Locate the cell with the specified text and output its (x, y) center coordinate. 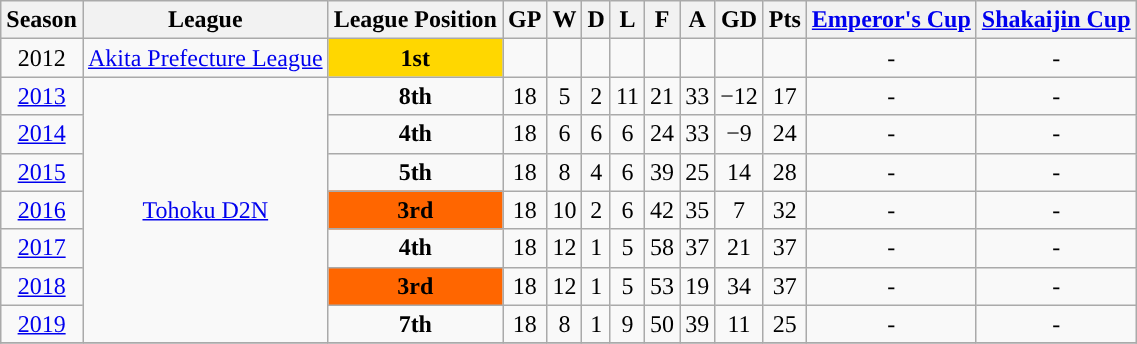
35 (698, 210)
7th (415, 324)
2019 (42, 324)
32 (784, 210)
50 (662, 324)
L (627, 20)
17 (784, 96)
58 (662, 248)
Shakaijin Cup (1056, 20)
7 (740, 210)
Emperor's Cup (891, 20)
GD (740, 20)
Akita Prefecture League (205, 58)
League (205, 20)
−9 (740, 134)
8th (415, 96)
Tohoku D2N (205, 210)
2014 (42, 134)
14 (740, 172)
W (564, 20)
D (596, 20)
GP (524, 20)
2017 (42, 248)
10 (564, 210)
53 (662, 286)
2016 (42, 210)
42 (662, 210)
1st (415, 58)
4 (596, 172)
19 (698, 286)
League Position (415, 20)
2012 (42, 58)
Season (42, 20)
2015 (42, 172)
34 (740, 286)
F (662, 20)
5th (415, 172)
9 (627, 324)
2018 (42, 286)
−12 (740, 96)
A (698, 20)
2013 (42, 96)
Pts (784, 20)
28 (784, 172)
